Output the (x, y) coordinate of the center of the cell containing the given text.  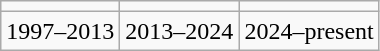
2013–2024 (180, 31)
1997–2013 (60, 31)
2024–present (309, 31)
